Locate the cell with the specified text and output its (x, y) center coordinate. 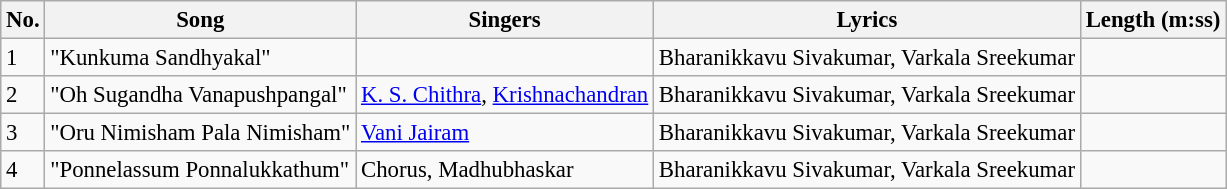
Length (m:ss) (1152, 20)
1 (23, 58)
Vani Jairam (505, 133)
K. S. Chithra, Krishnachandran (505, 95)
Singers (505, 20)
2 (23, 95)
"Ponnelassum Ponnalukkathum" (200, 170)
Chorus, Madhubhaskar (505, 170)
4 (23, 170)
No. (23, 20)
"Oru Nimisham Pala Nimisham" (200, 133)
3 (23, 133)
"Oh Sugandha Vanapushpangal" (200, 95)
Lyrics (868, 20)
"Kunkuma Sandhyakal" (200, 58)
Song (200, 20)
